Capture the cell that displays the provided text and extract its (x, y) central coordinate. 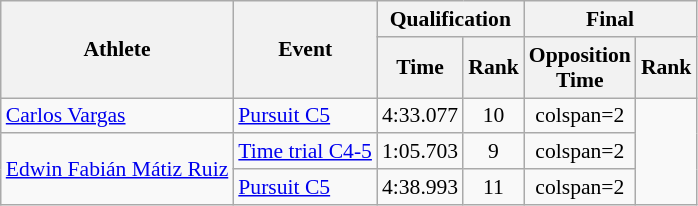
OppositionTime (580, 68)
Final (610, 19)
11 (494, 187)
Athlete (118, 50)
Event (305, 50)
Time (420, 68)
9 (494, 152)
Qualification (450, 19)
Edwin Fabián Mátiz Ruiz (118, 170)
1:05.703 (420, 152)
4:38.993 (420, 187)
10 (494, 116)
Time trial C4-5 (305, 152)
4:33.077 (420, 116)
Carlos Vargas (118, 116)
